Return the (x, y) coordinate for the center point of the cell that contains the specified text.  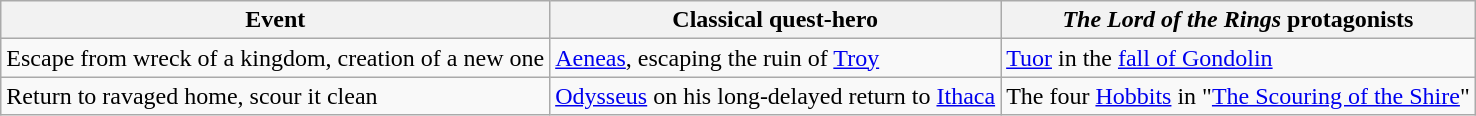
Tuor in the fall of Gondolin (1238, 58)
The four Hobbits in "The Scouring of the Shire" (1238, 96)
The Lord of the Rings protagonists (1238, 20)
Escape from wreck of a kingdom, creation of a new one (276, 58)
Event (276, 20)
Return to ravaged home, scour it clean (276, 96)
Odysseus on his long-delayed return to Ithaca (776, 96)
Classical quest-hero (776, 20)
Aeneas, escaping the ruin of Troy (776, 58)
